From the cell containing the given text, extract its center point as [x, y] coordinate. 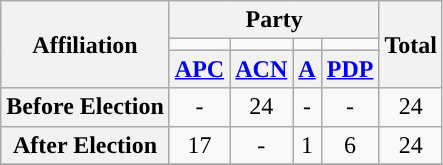
PDP [350, 69]
A [307, 69]
After Election [86, 145]
Party [274, 20]
17 [199, 145]
Before Election [86, 107]
6 [350, 145]
1 [307, 145]
APC [199, 69]
ACN [262, 69]
Affiliation [86, 44]
Total [411, 44]
